Pinpoint the cell where the given text exists, returning its (X, Y) midpoint coordinate. 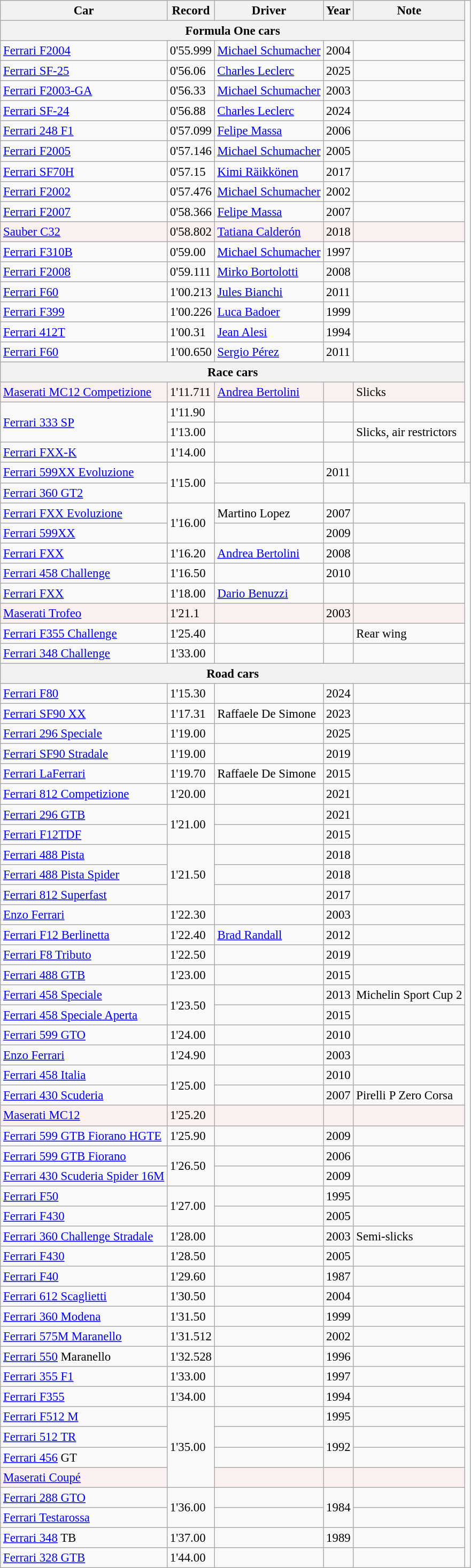
1'28.50 (191, 1256)
Maserati MC12 Competizione (84, 392)
Ferrari 458 Challenge (84, 573)
Ferrari 599XX Evoluzione (84, 473)
0'56.88 (191, 111)
Ferrari 612 Scaglietti (84, 1297)
1'19.70 (191, 774)
Pirelli P Zero Corsa (410, 1096)
0'56.33 (191, 91)
Brad Randall (269, 935)
Ferrari 348 TB (84, 1538)
1'25.90 (191, 1136)
Dario Benuzzi (269, 593)
Ferrari 248 F1 (84, 131)
Ferrari F40 (84, 1276)
Driver (269, 11)
Ferrari FXX Evoluzione (84, 513)
1'30.50 (191, 1297)
Ferrari FXX-K (84, 453)
Ferrari 328 GTB (84, 1558)
1'25.40 (191, 633)
1'20.00 (191, 794)
Sergio Pérez (269, 352)
Ferrari 488 Pista (84, 855)
Semi-slicks (410, 1236)
0'59.00 (191, 252)
1987 (338, 1276)
Jean Alesi (269, 332)
1'22.30 (191, 915)
Sauber C32 (84, 231)
Mirko Bortolotti (269, 272)
Ferrari 488 GTB (84, 975)
1'00.213 (191, 292)
Car (84, 11)
Maserati MC12 (84, 1116)
1'24.90 (191, 1055)
Ferrari LaFerrari (84, 774)
Ferrari 458 Speciale (84, 995)
1'32.528 (191, 1357)
1'24.00 (191, 1035)
1'21.1 (191, 614)
1'27.00 (191, 1206)
Ferrari F310B (84, 252)
Ferrari 599 GTO (84, 1035)
1'37.00 (191, 1538)
Ferrari 348 Challenge (84, 654)
1'35.00 (191, 1447)
Record (191, 11)
Ferrari SF90 Stradale (84, 754)
2023 (338, 714)
1'31.50 (191, 1317)
Ferrari F12TDF (84, 834)
0'58.366 (191, 212)
Ferrari 575M Maranello (84, 1337)
Ferrari 512 TR (84, 1437)
Race cars (233, 372)
1'29.60 (191, 1276)
1989 (338, 1538)
1'26.50 (191, 1166)
Ferrari 360 Challenge Stradale (84, 1236)
0'57.476 (191, 191)
1'16.00 (191, 523)
Ferrari 296 GTB (84, 814)
1'23.50 (191, 1005)
Ferrari 550 Maranello (84, 1357)
1'44.00 (191, 1558)
Ferrari 360 Modena (84, 1317)
Ferrari 296 Speciale (84, 734)
0'56.06 (191, 71)
Ferrari 599XX (84, 533)
1'21.50 (191, 874)
1'23.00 (191, 975)
1'31.512 (191, 1337)
Road cars (233, 674)
1'21.00 (191, 824)
Ferrari 599 GTB Fiorano (84, 1156)
1'16.20 (191, 553)
Slicks (410, 392)
Ferrari 430 Scuderia Spider 16M (84, 1176)
Ferrari 812 Superfast (84, 895)
1996 (338, 1357)
0'55.999 (191, 51)
Kimi Räikkönen (269, 172)
Martino Lopez (269, 513)
Ferrari F12 Berlinetta (84, 935)
Ferrari 599 GTB Fiorano HGTE (84, 1136)
1992 (338, 1447)
2012 (338, 935)
1'13.00 (191, 432)
Jules Bianchi (269, 292)
Year (338, 11)
Ferrari 458 Speciale Aperta (84, 1015)
Ferrari SF70H (84, 172)
Ferrari 355 F1 (84, 1377)
Ferrari 333 SP (84, 422)
Michelin Sport Cup 2 (410, 995)
Maserati Trofeo (84, 614)
1984 (338, 1507)
Ferrari 360 GT2 (84, 493)
0'58.802 (191, 231)
1'15.30 (191, 694)
1'00.226 (191, 312)
Rear wing (410, 633)
Ferrari 812 Competizione (84, 794)
1'14.00 (191, 453)
Ferrari 458 Italia (84, 1075)
Ferrari F512 M (84, 1417)
1'17.31 (191, 714)
1'16.50 (191, 573)
Slicks, air restrictors (410, 432)
1'00.650 (191, 352)
0'57.15 (191, 172)
1'25.20 (191, 1116)
1'22.40 (191, 935)
2013 (338, 995)
1'11.90 (191, 413)
Ferrari F2007 (84, 212)
0'57.099 (191, 131)
Ferrari F2004 (84, 51)
1'25.00 (191, 1085)
Ferrari 430 Scuderia (84, 1096)
Ferrari F399 (84, 312)
0'59.111 (191, 272)
Ferrari F355 (84, 1397)
Ferrari F355 Challenge (84, 633)
Formula One cars (233, 31)
Note (410, 11)
Ferrari SF-25 (84, 71)
0'57.146 (191, 151)
1'00.31 (191, 332)
Ferrari 488 Pista Spider (84, 874)
1'18.00 (191, 593)
Ferrari Testarossa (84, 1517)
Ferrari F2008 (84, 272)
1'36.00 (191, 1507)
Ferrari F2005 (84, 151)
1'22.50 (191, 955)
1'15.00 (191, 483)
Maserati Coupé (84, 1477)
1'34.00 (191, 1397)
Ferrari F2002 (84, 191)
Ferrari 412T (84, 332)
Ferrari F80 (84, 694)
Ferrari F50 (84, 1196)
Ferrari F2003-GA (84, 91)
Ferrari F8 Tributo (84, 955)
Luca Badoer (269, 312)
Ferrari 288 GTO (84, 1497)
Tatiana Calderón (269, 231)
Ferrari SF-24 (84, 111)
1'11.711 (191, 392)
Ferrari 456 GT (84, 1457)
Ferrari SF90 XX (84, 714)
1'28.00 (191, 1236)
